Locate the cell with the specified text and output its [x, y] center coordinate. 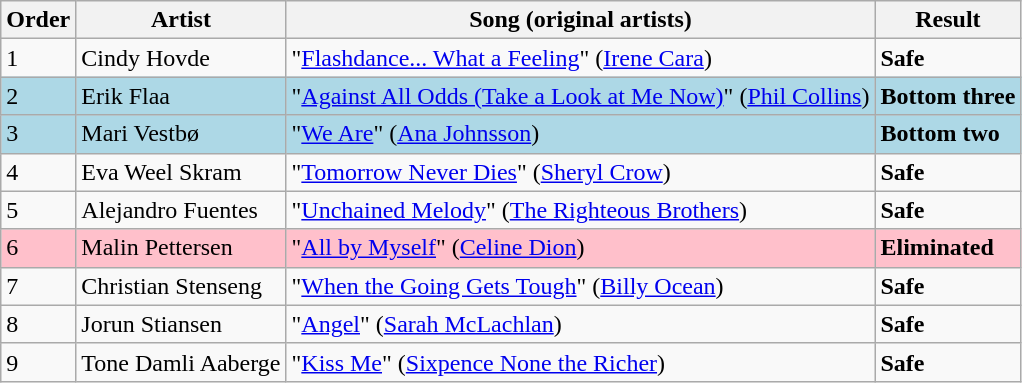
Artist [181, 20]
"Angel" (Sarah McLachlan) [580, 324]
"Against All Odds (Take a Look at Me Now)" (Phil Collins) [580, 96]
Alejandro Fuentes [181, 210]
"Unchained Melody" (The Righteous Brothers) [580, 210]
Eva Weel Skram [181, 172]
4 [38, 172]
7 [38, 286]
Order [38, 20]
"We Are" (Ana Johnsson) [580, 134]
Eliminated [948, 248]
Christian Stenseng [181, 286]
"Kiss Me" (Sixpence None the Richer) [580, 362]
"Tomorrow Never Dies" (Sheryl Crow) [580, 172]
Tone Damli Aaberge [181, 362]
Malin Pettersen [181, 248]
"Flashdance... What a Feeling" (Irene Cara) [580, 58]
"When the Going Gets Tough" (Billy Ocean) [580, 286]
Cindy Hovde [181, 58]
1 [38, 58]
Bottom three [948, 96]
Song (original artists) [580, 20]
2 [38, 96]
Mari Vestbø [181, 134]
"All by Myself" (Celine Dion) [580, 248]
5 [38, 210]
8 [38, 324]
9 [38, 362]
Erik Flaa [181, 96]
Jorun Stiansen [181, 324]
Result [948, 20]
Bottom two [948, 134]
6 [38, 248]
3 [38, 134]
